Search for the cell housing the specified text and yield its [x, y] center coordinate. 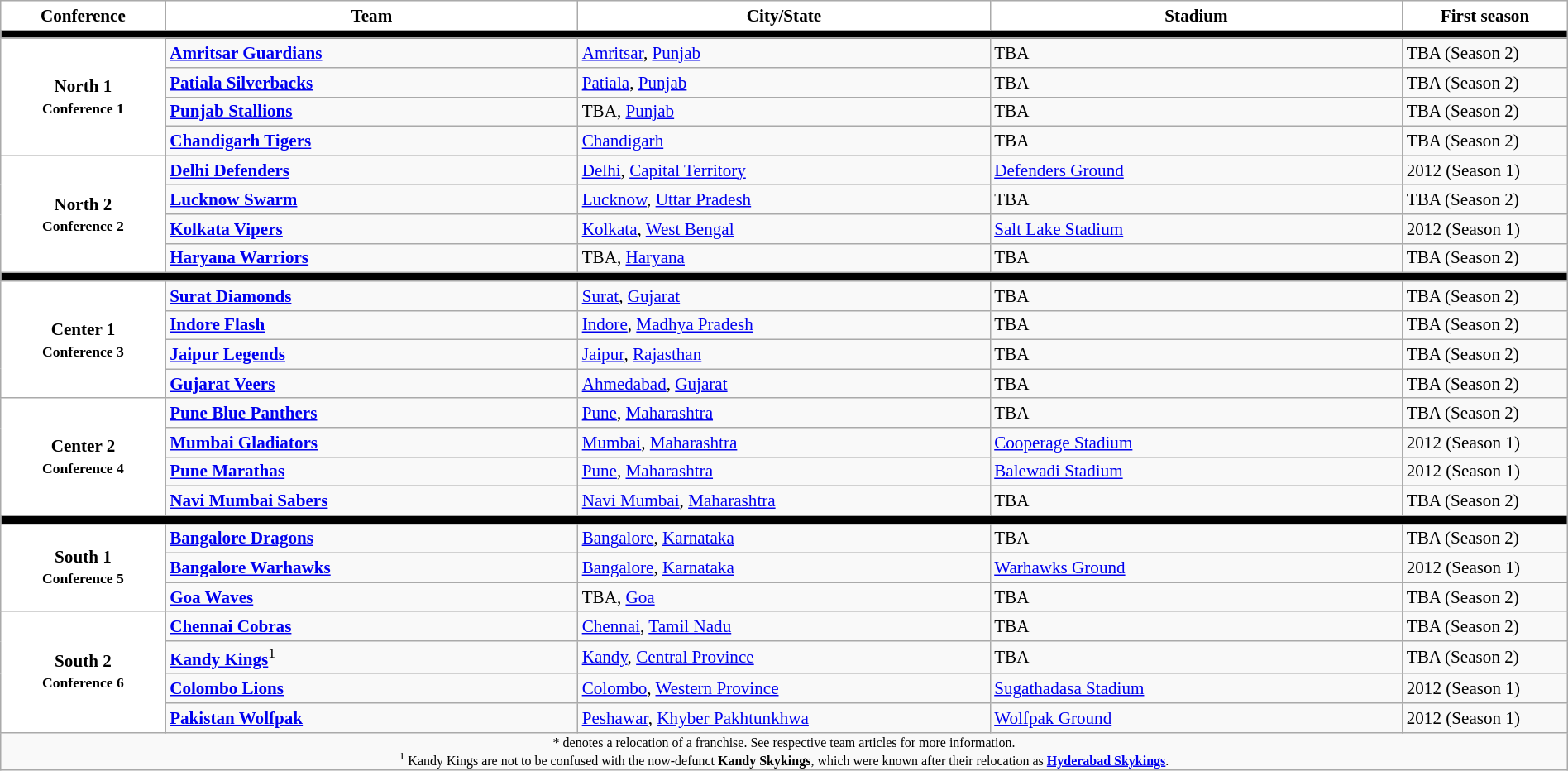
Salt Lake Stadium [1196, 228]
Jaipur, Rajasthan [784, 354]
Mumbai Gladiators [372, 442]
Defenders Ground [1196, 170]
Surat, Gujarat [784, 296]
Conference [83, 15]
Pune Marathas [372, 472]
Colombo, Western Province [784, 688]
City/State [784, 15]
Pakistan Wolfpak [372, 718]
Peshawar, Khyber Pakhtunkhwa [784, 718]
Kandy Kings1 [372, 657]
Indore Flash [372, 324]
Amritsar, Punjab [784, 53]
Mumbai, Maharashtra [784, 442]
Pune Blue Panthers [372, 412]
Surat Diamonds [372, 296]
Wolfpak Ground [1196, 718]
Kandy, Central Province [784, 657]
TBA, Punjab [784, 111]
Punjab Stallions [372, 111]
Chandigarh Tigers [372, 141]
Ahmedabad, Gujarat [784, 384]
Delhi, Capital Territory [784, 170]
Chennai Cobras [372, 625]
Center 2Conference 4 [83, 457]
Haryana Warriors [372, 258]
Navi Mumbai Sabers [372, 501]
Balewadi Stadium [1196, 472]
Stadium [1196, 15]
Kolkata Vipers [372, 228]
Gujarat Veers [372, 384]
Indore, Madhya Pradesh [784, 324]
Center 1Conference 3 [83, 340]
Bangalore Warhawks [372, 567]
Navi Mumbai, Maharashtra [784, 501]
Bangalore Dragons [372, 538]
Kolkata, West Bengal [784, 228]
North 1Conference 1 [83, 97]
TBA, Haryana [784, 258]
First season [1485, 15]
Warhawks Ground [1196, 567]
Sugathadasa Stadium [1196, 688]
Amritsar Guardians [372, 53]
Lucknow, Uttar Pradesh [784, 199]
Delhi Defenders [372, 170]
TBA, Goa [784, 597]
Team [372, 15]
Chandigarh [784, 141]
Goa Waves [372, 597]
Chennai, Tamil Nadu [784, 625]
South 1Conference 5 [83, 567]
Patiala Silverbacks [372, 83]
North 2Conference 2 [83, 214]
Jaipur Legends [372, 354]
Patiala, Punjab [784, 83]
Colombo Lions [372, 688]
Cooperage Stadium [1196, 442]
Lucknow Swarm [372, 199]
South 2Conference 6 [83, 672]
